Determine the [X, Y] coordinate at the center of the cell enclosing the given text.  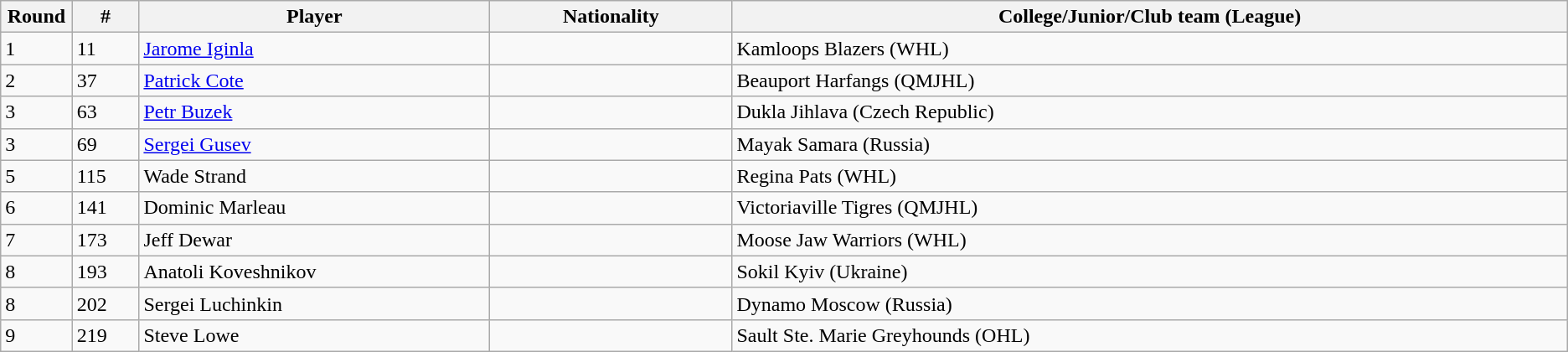
Regina Pats (WHL) [1149, 176]
9 [37, 335]
Sault Ste. Marie Greyhounds (OHL) [1149, 335]
6 [37, 208]
Patrick Cote [315, 80]
Dominic Marleau [315, 208]
Sokil Kyiv (Ukraine) [1149, 272]
63 [106, 112]
Dynamo Moscow (Russia) [1149, 303]
College/Junior/Club team (League) [1149, 17]
Mayak Samara (Russia) [1149, 144]
Anatoli Koveshnikov [315, 272]
11 [106, 49]
Player [315, 17]
Petr Buzek [315, 112]
1 [37, 49]
Jeff Dewar [315, 240]
5 [37, 176]
69 [106, 144]
115 [106, 176]
7 [37, 240]
Sergei Luchinkin [315, 303]
141 [106, 208]
Steve Lowe [315, 335]
219 [106, 335]
202 [106, 303]
Round [37, 17]
Kamloops Blazers (WHL) [1149, 49]
Victoriaville Tigres (QMJHL) [1149, 208]
173 [106, 240]
Nationality [611, 17]
2 [37, 80]
Wade Strand [315, 176]
Sergei Gusev [315, 144]
193 [106, 272]
Dukla Jihlava (Czech Republic) [1149, 112]
Moose Jaw Warriors (WHL) [1149, 240]
Beauport Harfangs (QMJHL) [1149, 80]
# [106, 17]
Jarome Iginla [315, 49]
37 [106, 80]
